Identify which cell holds the provided text, then report its (x, y) central coordinate. 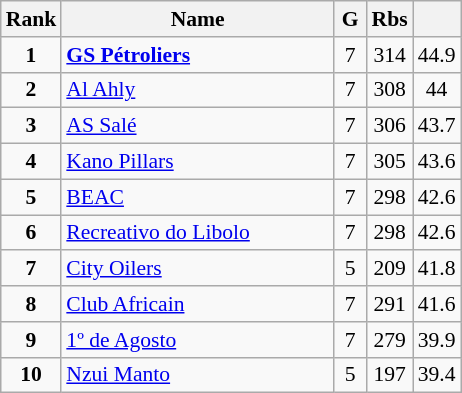
Rank (32, 19)
306 (390, 126)
308 (390, 90)
305 (390, 162)
10 (32, 375)
43.7 (437, 126)
314 (390, 55)
City Oilers (198, 269)
6 (32, 233)
1º de Agosto (198, 340)
BEAC (198, 197)
Name (198, 19)
279 (390, 340)
Nzui Manto (198, 375)
Kano Pillars (198, 162)
Al Ahly (198, 90)
209 (390, 269)
2 (32, 90)
41.6 (437, 304)
Rbs (390, 19)
8 (32, 304)
41.8 (437, 269)
291 (390, 304)
4 (32, 162)
3 (32, 126)
39.4 (437, 375)
Recreativo do Libolo (198, 233)
197 (390, 375)
Club Africain (198, 304)
44.9 (437, 55)
43.6 (437, 162)
39.9 (437, 340)
AS Salé (198, 126)
G (350, 19)
44 (437, 90)
GS Pétroliers (198, 55)
1 (32, 55)
9 (32, 340)
